Determine the [x, y] coordinate at the center of the cell enclosing the given text.  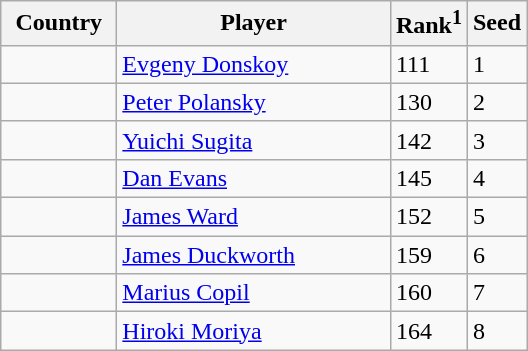
Yuichi Sugita [254, 140]
Country [59, 24]
160 [428, 293]
James Duckworth [254, 255]
7 [496, 293]
Player [254, 24]
142 [428, 140]
Dan Evans [254, 178]
111 [428, 64]
1 [496, 64]
164 [428, 331]
5 [496, 217]
Evgeny Donskoy [254, 64]
Rank1 [428, 24]
Seed [496, 24]
159 [428, 255]
8 [496, 331]
2 [496, 102]
152 [428, 217]
3 [496, 140]
145 [428, 178]
Marius Copil [254, 293]
Peter Polansky [254, 102]
130 [428, 102]
James Ward [254, 217]
4 [496, 178]
Hiroki Moriya [254, 331]
6 [496, 255]
